Provide the (X, Y) coordinate of the cell's center where the given text is located.  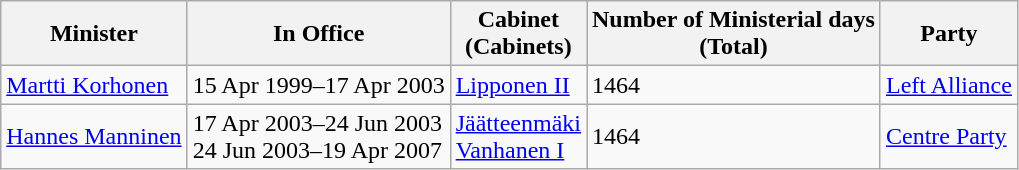
15 Apr 1999–17 Apr 2003 (318, 85)
Martti Korhonen (94, 85)
In Office (318, 34)
Party (948, 34)
Left Alliance (948, 85)
Centre Party (948, 136)
JäätteenmäkiVanhanen I (518, 136)
Cabinet(Cabinets) (518, 34)
Minister (94, 34)
Lipponen II (518, 85)
Hannes Manninen (94, 136)
Number of Ministerial days (Total) (733, 34)
17 Apr 2003–24 Jun 200324 Jun 2003–19 Apr 2007 (318, 136)
